Return the [x, y] coordinate for the center point of the cell that contains the specified text.  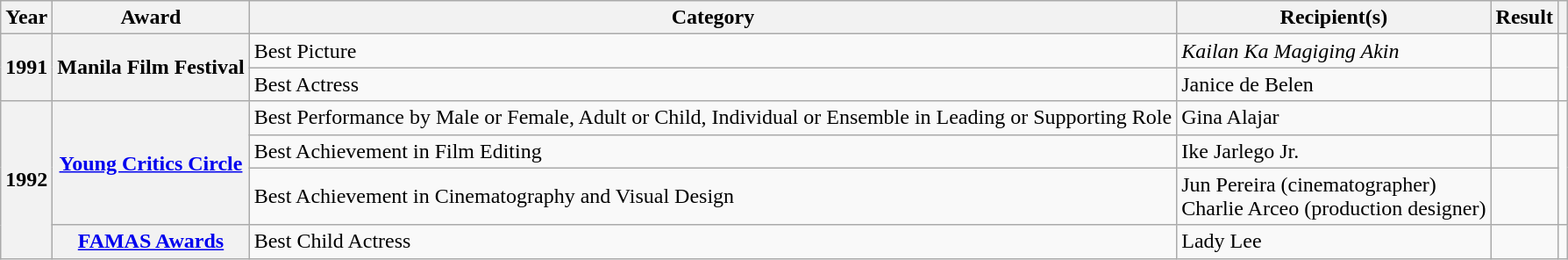
Year [26, 18]
Result [1524, 18]
Kailan Ka Magiging Akin [1334, 51]
Lady Lee [1334, 242]
Jun Pereira (cinematographer)Charlie Arceo (production designer) [1334, 197]
Best Performance by Male or Female, Adult or Child, Individual or Ensemble in Leading or Supporting Role [713, 118]
FAMAS Awards [151, 242]
Gina Alajar [1334, 118]
Best Picture [713, 51]
Recipient(s) [1334, 18]
Award [151, 18]
Young Critics Circle [151, 163]
Manila Film Festival [151, 68]
1992 [26, 179]
Janice de Belen [1334, 84]
Best Child Actress [713, 242]
Best Actress [713, 84]
Best Achievement in Cinematography and Visual Design [713, 197]
1991 [26, 68]
Best Achievement in Film Editing [713, 151]
Category [713, 18]
Ike Jarlego Jr. [1334, 151]
